Return the (X, Y) coordinate for the center point of the cell that contains the specified text.  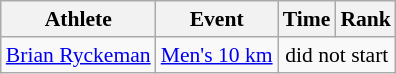
Event (217, 19)
Rank (366, 19)
did not start (337, 55)
Brian Ryckeman (78, 55)
Athlete (78, 19)
Time (307, 19)
Men's 10 km (217, 55)
